Search for the cell housing the specified text and yield its (X, Y) center coordinate. 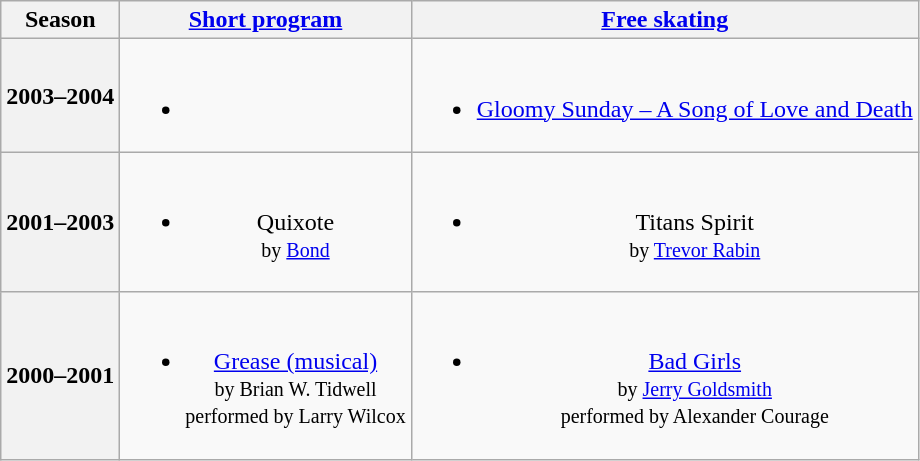
Gloomy Sunday – A Song of Love and Death (664, 96)
Quixote by Bond (266, 222)
Season (60, 20)
Bad Girls by Jerry Goldsmith performed by Alexander Courage (664, 376)
2001–2003 (60, 222)
Grease (musical) by Brian W. Tidwell performed by Larry Wilcox (266, 376)
Free skating (664, 20)
2000–2001 (60, 376)
2003–2004 (60, 96)
Titans Spirit by Trevor Rabin (664, 222)
Short program (266, 20)
